Scan for the cell matching the given text and deliver its (X, Y) coordinate at center. 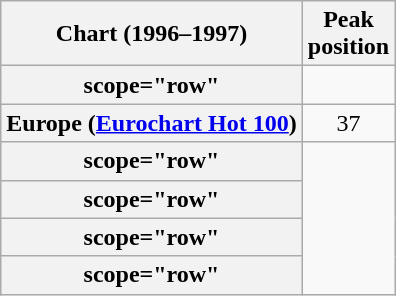
Europe (Eurochart Hot 100) (152, 123)
Peakposition (348, 34)
Chart (1996–1997) (152, 34)
37 (348, 123)
